Extract the (X, Y) coordinate from the center of the cell holding the provided text.  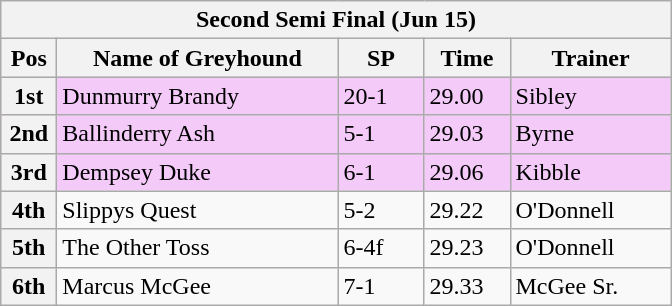
Byrne (590, 134)
29.03 (467, 134)
McGee Sr. (590, 286)
3rd (29, 172)
Pos (29, 58)
20-1 (381, 96)
Second Semi Final (Jun 15) (336, 20)
6-1 (381, 172)
Dunmurry Brandy (198, 96)
5-1 (381, 134)
1st (29, 96)
Name of Greyhound (198, 58)
7-1 (381, 286)
4th (29, 210)
5th (29, 248)
Trainer (590, 58)
Marcus McGee (198, 286)
29.06 (467, 172)
29.23 (467, 248)
Ballinderry Ash (198, 134)
SP (381, 58)
Sibley (590, 96)
6th (29, 286)
Time (467, 58)
2nd (29, 134)
Dempsey Duke (198, 172)
6-4f (381, 248)
Kibble (590, 172)
The Other Toss (198, 248)
29.33 (467, 286)
5-2 (381, 210)
29.00 (467, 96)
Slippys Quest (198, 210)
29.22 (467, 210)
